Determine the [X, Y] coordinate at the center of the cell enclosing the given text.  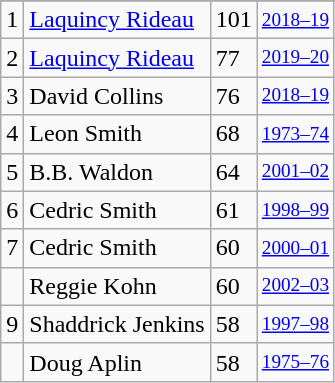
64 [234, 172]
3 [12, 96]
2 [12, 58]
Doug Aplin [117, 362]
5 [12, 172]
9 [12, 324]
76 [234, 96]
77 [234, 58]
1998–99 [295, 210]
Shaddrick Jenkins [117, 324]
7 [12, 248]
Leon Smith [117, 134]
1 [12, 20]
David Collins [117, 96]
61 [234, 210]
2001–02 [295, 172]
6 [12, 210]
2000–01 [295, 248]
4 [12, 134]
68 [234, 134]
2002–03 [295, 286]
1975–76 [295, 362]
1997–98 [295, 324]
2019–20 [295, 58]
B.B. Waldon [117, 172]
1973–74 [295, 134]
Reggie Kohn [117, 286]
101 [234, 20]
